Provide the (X, Y) coordinate of the cell's center where the given text is located.  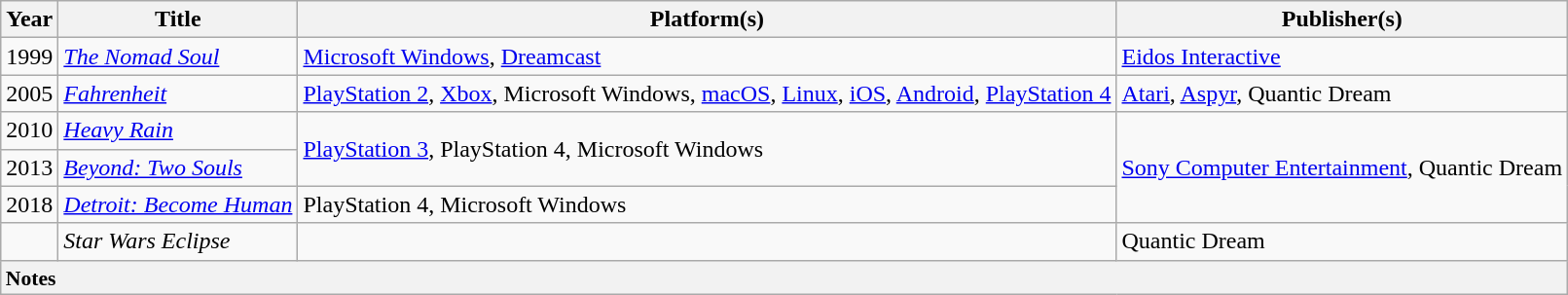
Eidos Interactive (1342, 56)
Publisher(s) (1342, 19)
PlayStation 4, Microsoft Windows (707, 204)
Beyond: Two Souls (178, 167)
2010 (29, 130)
PlayStation 2, Xbox, Microsoft Windows, macOS, Linux, iOS, Android, PlayStation 4 (707, 93)
Detroit: Become Human (178, 204)
Notes (784, 277)
Sony Computer Entertainment, Quantic Dream (1342, 167)
Quantic Dream (1342, 241)
Atari, Aspyr, Quantic Dream (1342, 93)
Year (29, 19)
Microsoft Windows, Dreamcast (707, 56)
2005 (29, 93)
Platform(s) (707, 19)
The Nomad Soul (178, 56)
2013 (29, 167)
Heavy Rain (178, 130)
2018 (29, 204)
Star Wars Eclipse (178, 241)
Title (178, 19)
Fahrenheit (178, 93)
1999 (29, 56)
PlayStation 3, PlayStation 4, Microsoft Windows (707, 149)
